Pinpoint the cell where the given text exists, returning its (x, y) midpoint coordinate. 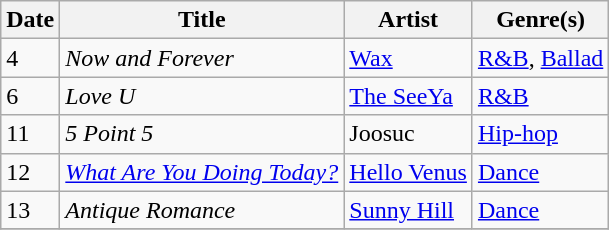
12 (30, 172)
Wax (408, 58)
Hip-hop (540, 134)
Joosuc (408, 134)
R&B, Ballad (540, 58)
Antique Romance (202, 210)
4 (30, 58)
R&B (540, 96)
Sunny Hill (408, 210)
Genre(s) (540, 20)
Title (202, 20)
What Are You Doing Today? (202, 172)
6 (30, 96)
Now and Forever (202, 58)
Date (30, 20)
Love U (202, 96)
11 (30, 134)
Hello Venus (408, 172)
5 Point 5 (202, 134)
The SeeYa (408, 96)
Artist (408, 20)
13 (30, 210)
